Provide the [X, Y] coordinate of the cell's center where the given text is located.  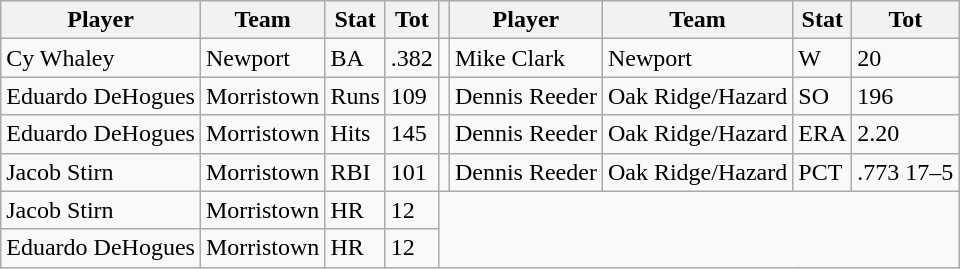
ERA [822, 134]
Mike Clark [526, 58]
2.20 [906, 134]
.773 17–5 [906, 172]
PCT [822, 172]
Hits [355, 134]
SO [822, 96]
196 [906, 96]
RBI [355, 172]
BA [355, 58]
.382 [412, 58]
109 [412, 96]
Cy Whaley [101, 58]
20 [906, 58]
W [822, 58]
145 [412, 134]
Runs [355, 96]
101 [412, 172]
